Determine the (X, Y) coordinate at the center of the cell enclosing the given text.  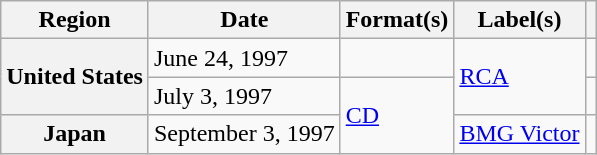
RCA (520, 77)
June 24, 1997 (244, 58)
Format(s) (397, 20)
BMG Victor (520, 134)
Japan (75, 134)
United States (75, 77)
Date (244, 20)
Region (75, 20)
Label(s) (520, 20)
CD (397, 115)
July 3, 1997 (244, 96)
September 3, 1997 (244, 134)
